Identify which cell holds the provided text, then report its (X, Y) central coordinate. 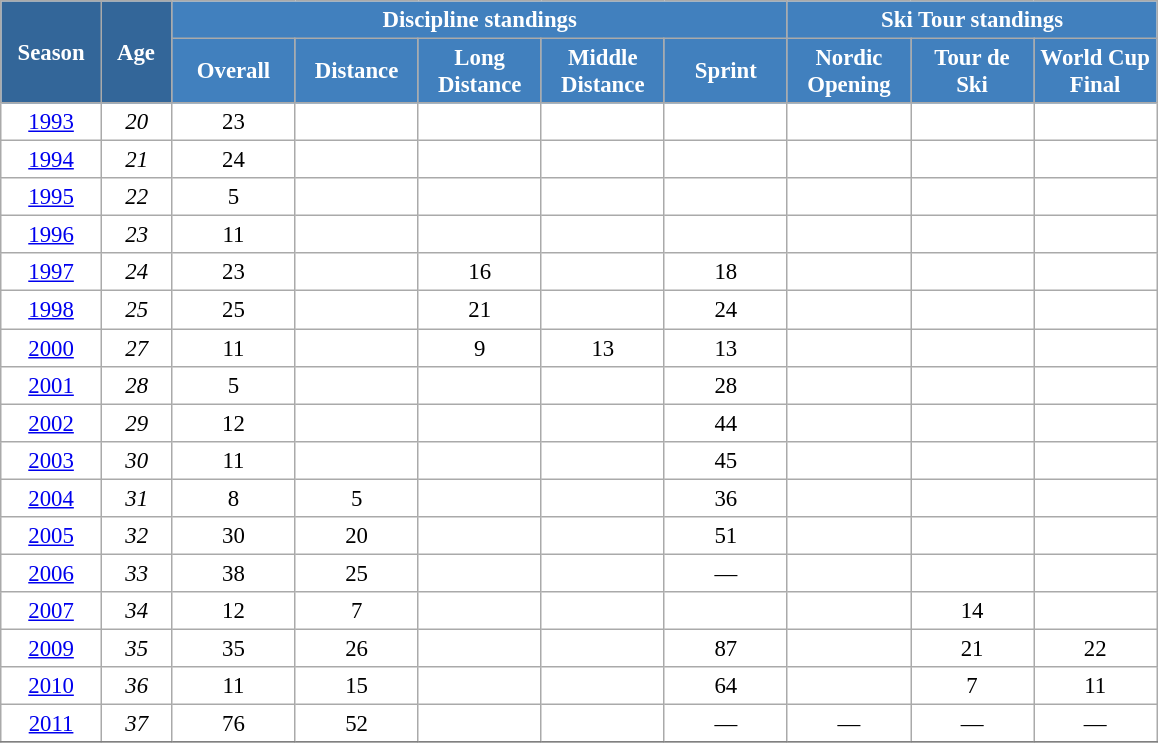
World CupFinal (1096, 72)
29 (136, 423)
2011 (52, 724)
1993 (52, 122)
NordicOpening (848, 72)
2002 (52, 423)
18 (726, 273)
1994 (52, 160)
Tour deSki (972, 72)
2001 (52, 385)
14 (972, 611)
87 (726, 648)
2007 (52, 611)
51 (726, 536)
2009 (52, 648)
2004 (52, 498)
1996 (52, 235)
Middle Distance (602, 72)
Sprint (726, 72)
1998 (52, 310)
2000 (52, 348)
38 (234, 573)
32 (136, 536)
Overall (234, 72)
2010 (52, 686)
Season (52, 52)
33 (136, 573)
9 (480, 348)
1997 (52, 273)
31 (136, 498)
8 (234, 498)
Discipline standings (480, 20)
Age (136, 52)
Distance (356, 72)
1995 (52, 197)
Long Distance (480, 72)
34 (136, 611)
16 (480, 273)
26 (356, 648)
2006 (52, 573)
27 (136, 348)
2005 (52, 536)
52 (356, 724)
45 (726, 460)
Ski Tour standings (972, 20)
64 (726, 686)
2003 (52, 460)
15 (356, 686)
37 (136, 724)
44 (726, 423)
76 (234, 724)
